Find where the given text appears and provide that cell's center as (x, y) coordinate. 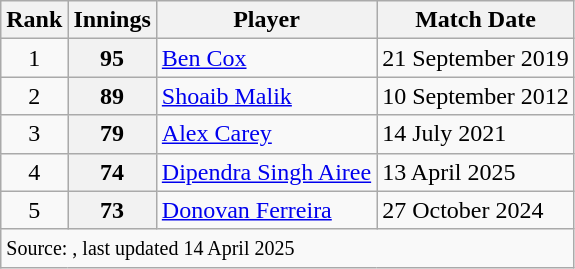
Ben Cox (266, 58)
95 (112, 58)
Donovan Ferreira (266, 210)
Match Date (476, 20)
Source: , last updated 14 April 2025 (288, 248)
Innings (112, 20)
13 April 2025 (476, 172)
Shoaib Malik (266, 96)
Rank (34, 20)
Player (266, 20)
5 (34, 210)
27 October 2024 (476, 210)
Dipendra Singh Airee (266, 172)
74 (112, 172)
14 July 2021 (476, 134)
79 (112, 134)
10 September 2012 (476, 96)
1 (34, 58)
73 (112, 210)
Alex Carey (266, 134)
2 (34, 96)
89 (112, 96)
3 (34, 134)
21 September 2019 (476, 58)
4 (34, 172)
